Search for the cell housing the specified text and yield its [X, Y] center coordinate. 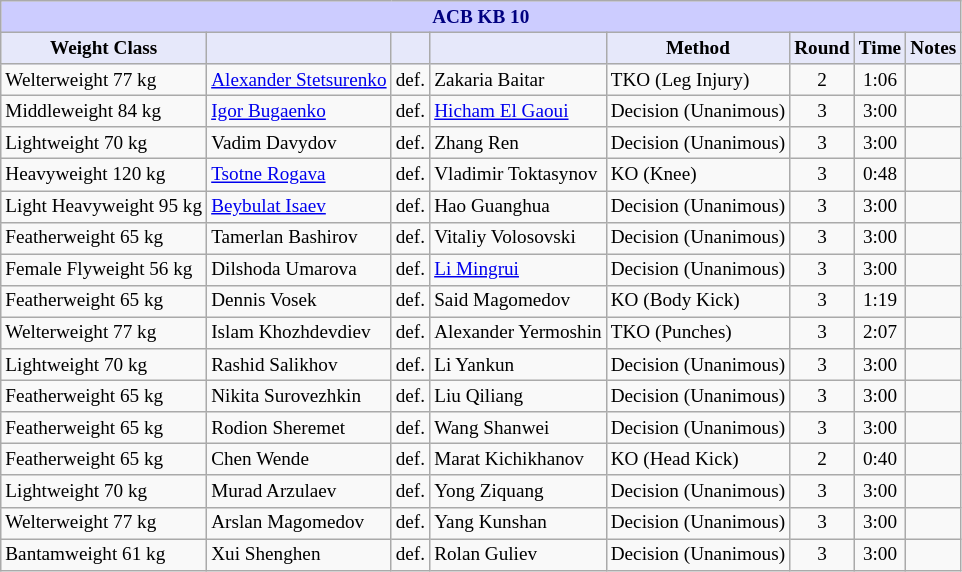
Arslan Magomedov [300, 523]
Yang Kunshan [518, 523]
Vadim Davydov [300, 143]
Alexander Yermoshin [518, 333]
Middleweight 84 kg [104, 111]
Said Magomedov [518, 301]
KO (Body Kick) [698, 301]
Round [822, 48]
Li Mingrui [518, 270]
KO (Knee) [698, 175]
KO (Head Kick) [698, 460]
Dennis Vosek [300, 301]
Heavyweight 120 kg [104, 175]
Dilshoda Umarova [300, 270]
Murad Arzulaev [300, 491]
Bantamweight 61 kg [104, 554]
Method [698, 48]
Nikita Surovezhkin [300, 396]
Chen Wende [300, 460]
Liu Qiliang [518, 396]
Zakaria Baitar [518, 80]
Alexander Stetsurenko [300, 80]
ACB KB 10 [481, 17]
1:06 [880, 80]
Zhang Ren [518, 143]
0:48 [880, 175]
Tsotne Rogava [300, 175]
Li Yankun [518, 365]
Rolan Guliev [518, 554]
TKO (Leg Injury) [698, 80]
Vladimir Toktasynov [518, 175]
Xui Shenghen [300, 554]
TKO (Punches) [698, 333]
Rodion Sheremet [300, 428]
Igor Bugaenko [300, 111]
1:19 [880, 301]
Vitaliy Volosovski [518, 238]
Islam Khozhdevdiev [300, 333]
Time [880, 48]
0:40 [880, 460]
Beybulat Isaev [300, 206]
Marat Kichikhanov [518, 460]
Hicham El Gaoui [518, 111]
Wang Shanwei [518, 428]
Weight Class [104, 48]
Hao Guanghua [518, 206]
Yong Ziquang [518, 491]
Tamerlan Bashirov [300, 238]
Notes [934, 48]
Light Heavyweight 95 kg [104, 206]
Female Flyweight 56 kg [104, 270]
Rashid Salikhov [300, 365]
2:07 [880, 333]
